Extract the (X, Y) coordinate from the center of the cell holding the provided text.  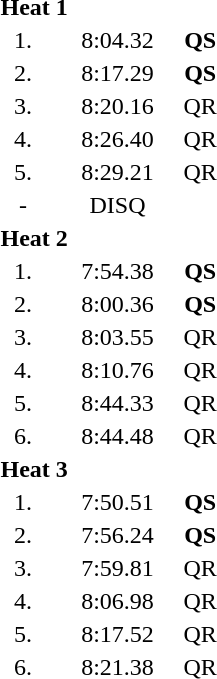
7:56.24 (118, 535)
8:00.36 (118, 304)
8:44.33 (118, 403)
8:04.32 (118, 40)
8:06.98 (118, 601)
7:50.51 (118, 502)
7:59.81 (118, 568)
7:54.38 (118, 271)
8:17.52 (118, 634)
8:10.76 (118, 370)
8:44.48 (118, 436)
8:03.55 (118, 337)
8:29.21 (118, 172)
8:20.16 (118, 106)
8:17.29 (118, 73)
8:26.40 (118, 139)
DISQ (118, 205)
